Capture the cell that displays the provided text and extract its (X, Y) central coordinate. 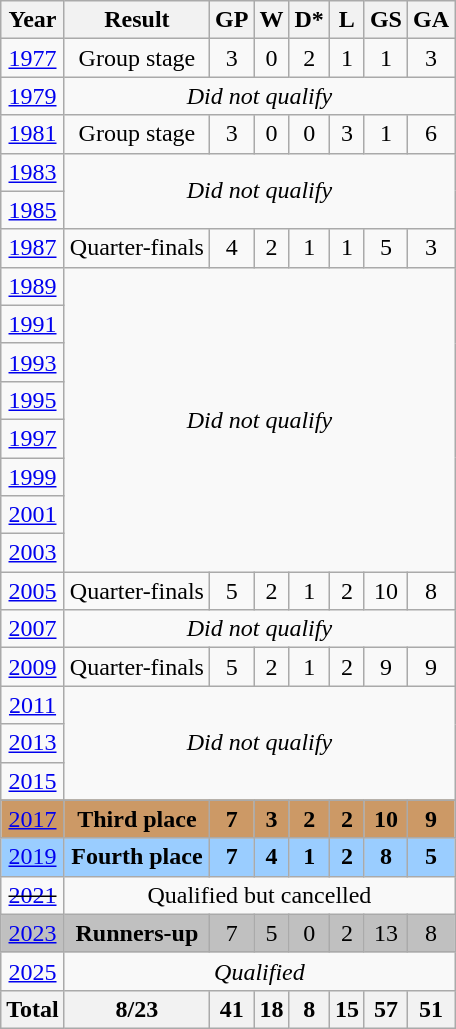
2013 (33, 743)
1987 (33, 248)
2019 (33, 857)
2003 (33, 553)
1985 (33, 210)
18 (272, 1009)
13 (386, 933)
51 (430, 1009)
1981 (33, 134)
1991 (33, 324)
2015 (33, 781)
Total (33, 1009)
2007 (33, 629)
57 (386, 1009)
2011 (33, 705)
L (346, 20)
2005 (33, 591)
41 (231, 1009)
Qualified (259, 971)
15 (346, 1009)
2023 (33, 933)
2001 (33, 515)
1979 (33, 96)
2025 (33, 971)
GP (231, 20)
Year (33, 20)
1993 (33, 362)
Qualified but cancelled (259, 895)
8/23 (136, 1009)
GS (386, 20)
D* (309, 20)
1997 (33, 438)
Third place (136, 819)
6 (430, 134)
1983 (33, 172)
1977 (33, 58)
2009 (33, 667)
1999 (33, 477)
2021 (33, 895)
1989 (33, 286)
Fourth place (136, 857)
2017 (33, 819)
GA (430, 20)
W (272, 20)
1995 (33, 400)
Runners-up (136, 933)
Result (136, 20)
